For the text-containing cell, return its midpoint in [x, y] coordinate format. 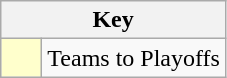
Teams to Playoffs [134, 58]
Key [114, 20]
